Scan for the cell matching the given text and deliver its (x, y) coordinate at center. 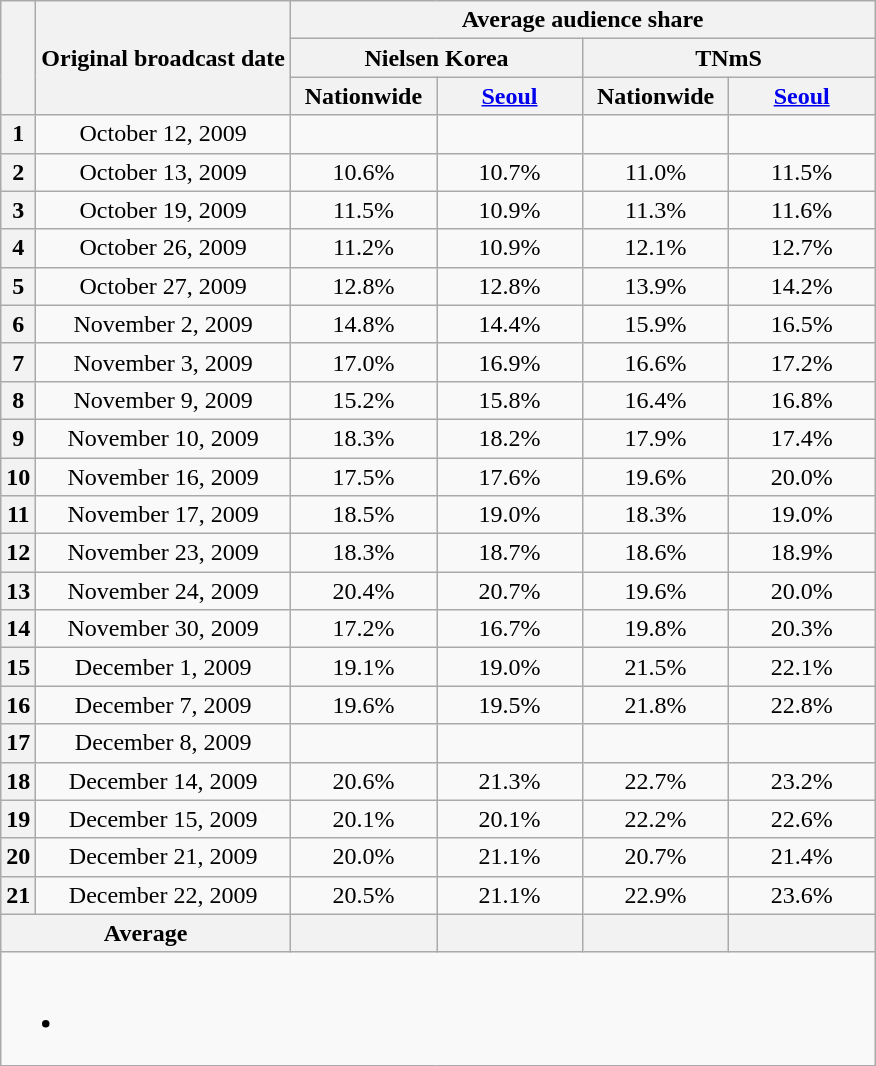
Original broadcast date (164, 58)
November 9, 2009 (164, 400)
December 21, 2009 (164, 857)
20 (18, 857)
18 (18, 781)
13.9% (656, 286)
December 8, 2009 (164, 743)
18.5% (363, 515)
6 (18, 324)
21.3% (509, 781)
14.4% (509, 324)
22.1% (802, 667)
November 30, 2009 (164, 629)
11.0% (656, 172)
17.6% (509, 477)
16.8% (802, 400)
17.9% (656, 438)
20.6% (363, 781)
21 (18, 895)
November 3, 2009 (164, 362)
December 15, 2009 (164, 819)
12.7% (802, 248)
10.6% (363, 172)
22.6% (802, 819)
November 23, 2009 (164, 553)
October 26, 2009 (164, 248)
16.9% (509, 362)
17.0% (363, 362)
Average audience share (582, 20)
11 (18, 515)
5 (18, 286)
3 (18, 210)
Average (146, 933)
10 (18, 477)
15.8% (509, 400)
15.2% (363, 400)
Nielsen Korea (436, 58)
2 (18, 172)
21.5% (656, 667)
October 12, 2009 (164, 134)
14.8% (363, 324)
October 27, 2009 (164, 286)
20.4% (363, 591)
4 (18, 248)
11.3% (656, 210)
December 7, 2009 (164, 705)
19.8% (656, 629)
20.3% (802, 629)
16.4% (656, 400)
19 (18, 819)
15 (18, 667)
15.9% (656, 324)
22.9% (656, 895)
16.7% (509, 629)
9 (18, 438)
December 14, 2009 (164, 781)
23.6% (802, 895)
22.2% (656, 819)
16 (18, 705)
19.1% (363, 667)
TNmS (729, 58)
December 22, 2009 (164, 895)
21.8% (656, 705)
23.2% (802, 781)
18.9% (802, 553)
14 (18, 629)
13 (18, 591)
November 24, 2009 (164, 591)
December 1, 2009 (164, 667)
7 (18, 362)
22.7% (656, 781)
17.4% (802, 438)
November 2, 2009 (164, 324)
12.1% (656, 248)
October 19, 2009 (164, 210)
20.5% (363, 895)
11.2% (363, 248)
19.5% (509, 705)
18.7% (509, 553)
18.2% (509, 438)
October 13, 2009 (164, 172)
22.8% (802, 705)
12 (18, 553)
14.2% (802, 286)
11.6% (802, 210)
November 17, 2009 (164, 515)
16.6% (656, 362)
1 (18, 134)
17 (18, 743)
10.7% (509, 172)
November 16, 2009 (164, 477)
17.5% (363, 477)
16.5% (802, 324)
21.4% (802, 857)
8 (18, 400)
18.6% (656, 553)
November 10, 2009 (164, 438)
